Pinpoint the cell where the given text exists, returning its (X, Y) midpoint coordinate. 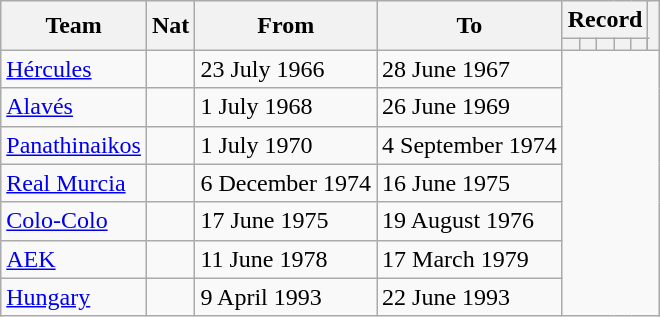
26 June 1969 (470, 107)
11 June 1978 (286, 259)
19 August 1976 (470, 221)
Real Murcia (74, 183)
Nat (170, 26)
16 June 1975 (470, 183)
Alavés (74, 107)
Hungary (74, 297)
Team (74, 26)
AEK (74, 259)
Record (605, 20)
6 December 1974 (286, 183)
9 April 1993 (286, 297)
17 June 1975 (286, 221)
Hércules (74, 69)
1 July 1970 (286, 145)
Panathinaikos (74, 145)
4 September 1974 (470, 145)
22 June 1993 (470, 297)
Colo-Colo (74, 221)
To (470, 26)
23 July 1966 (286, 69)
1 July 1968 (286, 107)
17 March 1979 (470, 259)
28 June 1967 (470, 69)
From (286, 26)
